Return the (X, Y) coordinate for the center point of the cell that contains the specified text.  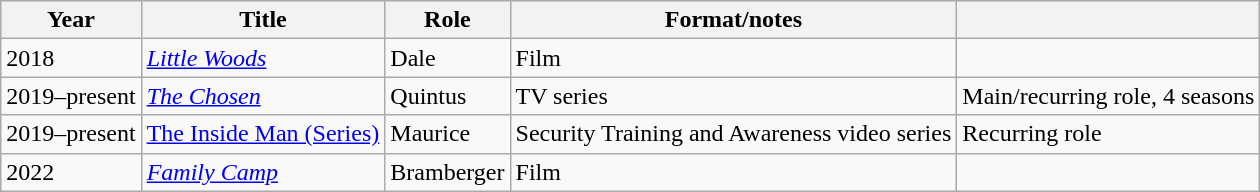
The Inside Man (Series) (263, 134)
Format/notes (734, 20)
2022 (71, 172)
Quintus (448, 96)
Dale (448, 58)
Role (448, 20)
Title (263, 20)
Little Woods (263, 58)
Bramberger (448, 172)
Maurice (448, 134)
TV series (734, 96)
Year (71, 20)
Security Training and Awareness video series (734, 134)
2018 (71, 58)
Family Camp (263, 172)
Main/recurring role, 4 seasons (1108, 96)
Recurring role (1108, 134)
The Chosen (263, 96)
